Locate the cell with the specified text and output its (x, y) center coordinate. 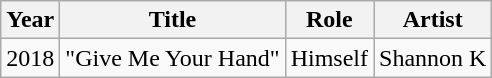
Himself (329, 58)
Role (329, 20)
"Give Me Your Hand" (172, 58)
Year (30, 20)
2018 (30, 58)
Title (172, 20)
Shannon K (433, 58)
Artist (433, 20)
